For the text-containing cell, return its midpoint in (X, Y) coordinate format. 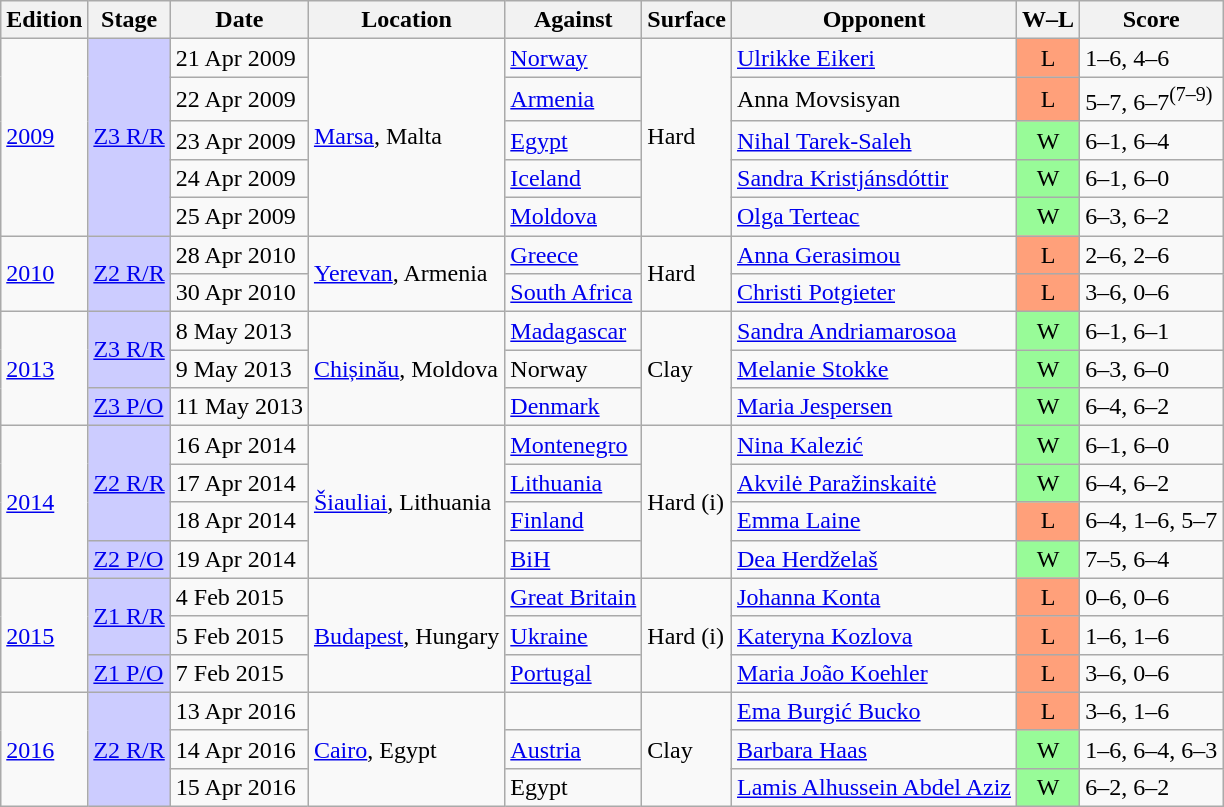
22 Apr 2009 (239, 100)
Barbara Haas (874, 749)
9 May 2013 (239, 369)
6–4, 1–6, 5–7 (1152, 521)
Z1 P/O (129, 673)
Iceland (574, 178)
Location (406, 20)
5–7, 6–7(7–9) (1152, 100)
Akvilė Paražinskaitė (874, 483)
South Africa (574, 293)
6–3, 6–0 (1152, 369)
Šiauliai, Lithuania (406, 502)
11 May 2013 (239, 407)
Z1 R/R (129, 616)
6–3, 6–2 (1152, 217)
4 Feb 2015 (239, 597)
2009 (44, 138)
Anna Movsisyan (874, 100)
Emma Laine (874, 521)
Ema Burgić Bucko (874, 711)
Marsa, Malta (406, 138)
Kateryna Kozlova (874, 635)
2014 (44, 502)
Edition (44, 20)
Greece (574, 255)
6–2, 6–2 (1152, 787)
17 Apr 2014 (239, 483)
28 Apr 2010 (239, 255)
23 Apr 2009 (239, 140)
18 Apr 2014 (239, 521)
1–6, 6–4, 6–3 (1152, 749)
Johanna Konta (874, 597)
14 Apr 2016 (239, 749)
Z3 P/O (129, 407)
W–L (1048, 20)
Maria João Koehler (874, 673)
Portugal (574, 673)
2010 (44, 274)
0–6, 0–6 (1152, 597)
Melanie Stokke (874, 369)
2013 (44, 369)
30 Apr 2010 (239, 293)
Opponent (874, 20)
6–1, 6–1 (1152, 331)
16 Apr 2014 (239, 445)
Olga Terteac (874, 217)
BiH (574, 559)
Anna Gerasimou (874, 255)
1–6, 1–6 (1152, 635)
19 Apr 2014 (239, 559)
25 Apr 2009 (239, 217)
Madagascar (574, 331)
Austria (574, 749)
Great Britain (574, 597)
3–6, 1–6 (1152, 711)
13 Apr 2016 (239, 711)
Lamis Alhussein Abdel Aziz (874, 787)
21 Apr 2009 (239, 58)
Z2 P/O (129, 559)
Yerevan, Armenia (406, 274)
Budapest, Hungary (406, 635)
Ulrikke Eikeri (874, 58)
Montenegro (574, 445)
2016 (44, 749)
Cairo, Egypt (406, 749)
Nina Kalezić (874, 445)
Lithuania (574, 483)
2–6, 2–6 (1152, 255)
Stage (129, 20)
7–5, 6–4 (1152, 559)
24 Apr 2009 (239, 178)
Sandra Andriamarosoa (874, 331)
Maria Jespersen (874, 407)
5 Feb 2015 (239, 635)
6–1, 6–4 (1152, 140)
Date (239, 20)
Sandra Kristjánsdóttir (874, 178)
Against (574, 20)
Armenia (574, 100)
Denmark (574, 407)
2015 (44, 635)
Surface (687, 20)
Moldova (574, 217)
Score (1152, 20)
Nihal Tarek-Saleh (874, 140)
Dea Herdželaš (874, 559)
Ukraine (574, 635)
1–6, 4–6 (1152, 58)
8 May 2013 (239, 331)
7 Feb 2015 (239, 673)
Chișinău, Moldova (406, 369)
Finland (574, 521)
Christi Potgieter (874, 293)
15 Apr 2016 (239, 787)
